From the cell containing the given text, extract its center point as (X, Y) coordinate. 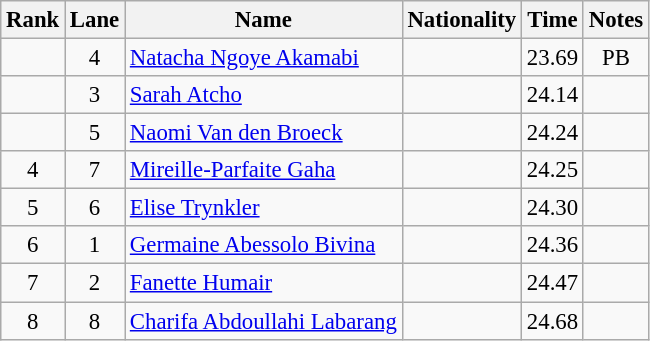
24.30 (553, 208)
Time (553, 20)
1 (95, 245)
Mireille-Parfaite Gaha (264, 170)
Elise Trynkler (264, 208)
3 (95, 95)
PB (616, 58)
Fanette Humair (264, 283)
Notes (616, 20)
24.36 (553, 245)
24.47 (553, 283)
24.14 (553, 95)
Naomi Van den Broeck (264, 133)
Nationality (462, 20)
Natacha Ngoye Akamabi (264, 58)
Lane (95, 20)
24.68 (553, 321)
23.69 (553, 58)
Charifa Abdoullahi Labarang (264, 321)
Rank (33, 20)
2 (95, 283)
Sarah Atcho (264, 95)
Germaine Abessolo Bivina (264, 245)
24.25 (553, 170)
24.24 (553, 133)
Name (264, 20)
